Pinpoint the cell where the given text exists, returning its (X, Y) midpoint coordinate. 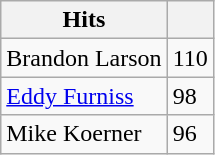
Eddy Furniss (84, 96)
Hits (84, 20)
Brandon Larson (84, 58)
110 (190, 58)
96 (190, 134)
Mike Koerner (84, 134)
98 (190, 96)
